Return [X, Y] of the center of cell containing provided text 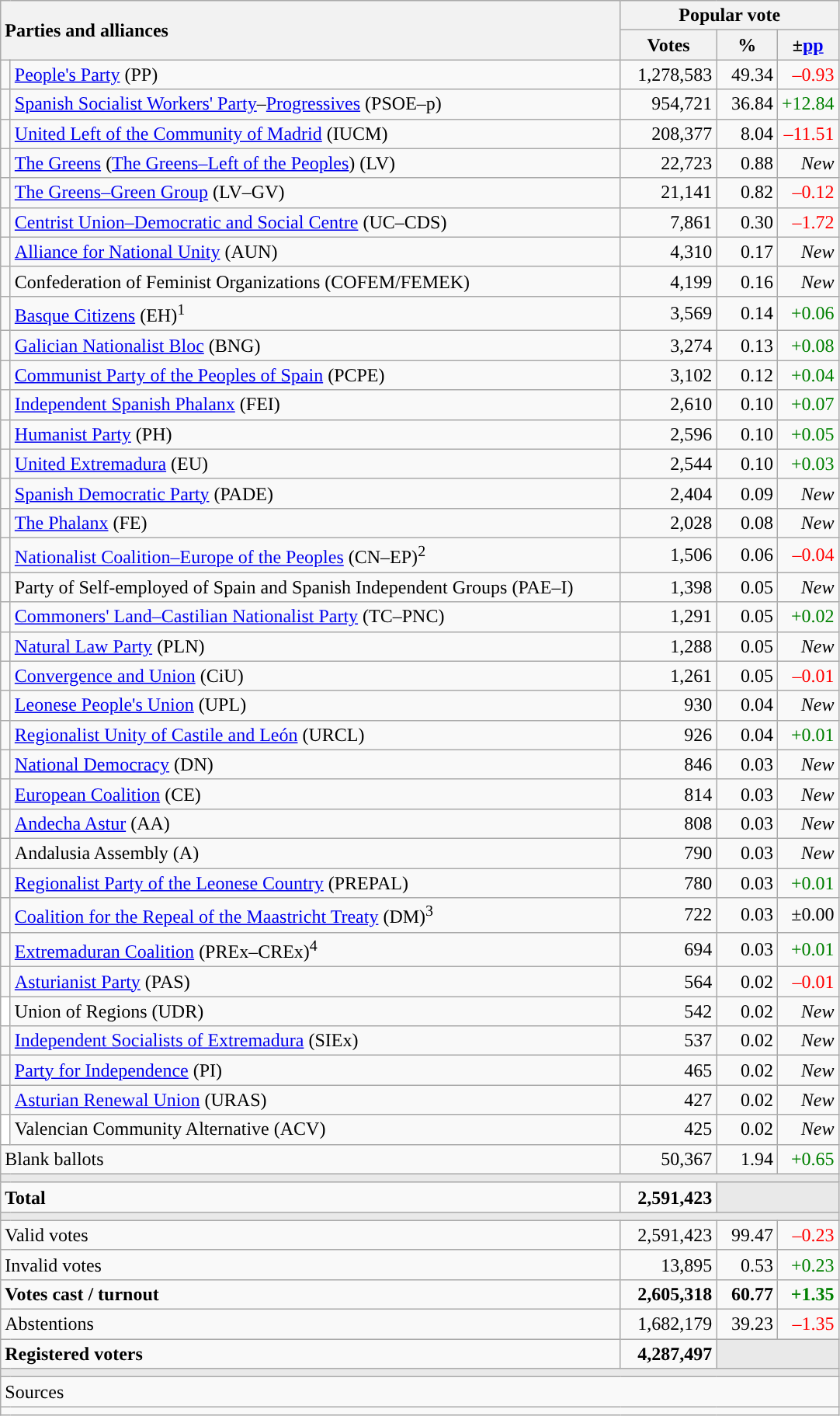
Union of Regions (UDR) [315, 1011]
208,377 [668, 134]
Alliance for National Unity (AUN) [315, 252]
Leonese People's Union (UPL) [315, 705]
846 [668, 764]
954,721 [668, 104]
780 [668, 883]
+0.03 [807, 464]
±0.00 [807, 915]
Asturianist Party (PAS) [315, 982]
49.34 [747, 75]
Extremaduran Coalition (PREx–CREx)4 [315, 949]
0.30 [747, 222]
Centrist Union–Democratic and Social Centre (UC–CDS) [315, 222]
930 [668, 705]
+12.84 [807, 104]
465 [668, 1070]
21,141 [668, 193]
Commoners' Land–Castilian Nationalist Party (TC–PNC) [315, 617]
European Coalition (CE) [315, 794]
0.09 [747, 493]
0.12 [747, 375]
60.77 [747, 1294]
Natural Law Party (PLN) [315, 646]
The Greens–Green Group (LV–GV) [315, 193]
0.17 [747, 252]
Convergence and Union (CiU) [315, 676]
Sources [419, 1392]
22,723 [668, 163]
Abstentions [311, 1324]
Regionalist Party of the Leonese Country (PREPAL) [315, 883]
Andecha Astur (AA) [315, 823]
Confederation of Feminist Organizations (COFEM/FEMEK) [315, 281]
1.94 [747, 1159]
1,278,583 [668, 75]
Communist Party of the Peoples of Spain (PCPE) [315, 375]
Asturian Renewal Union (URAS) [315, 1100]
–1.72 [807, 222]
+0.07 [807, 405]
0.13 [747, 346]
1,288 [668, 646]
1,682,179 [668, 1324]
3,274 [668, 346]
3,569 [668, 314]
±pp [807, 45]
3,102 [668, 375]
Spanish Democratic Party (PADE) [315, 493]
National Democracy (DN) [315, 764]
+0.65 [807, 1159]
+0.08 [807, 346]
+0.05 [807, 434]
0.14 [747, 314]
Parties and alliances [311, 30]
–1.35 [807, 1324]
36.84 [747, 104]
2,610 [668, 405]
790 [668, 853]
99.47 [747, 1235]
1,261 [668, 676]
–0.93 [807, 75]
0.53 [747, 1265]
2,404 [668, 493]
2,028 [668, 523]
0.16 [747, 281]
United Left of the Community of Madrid (IUCM) [315, 134]
Votes cast / turnout [311, 1294]
1,398 [668, 587]
The Phalanx (FE) [315, 523]
+0.23 [807, 1265]
+0.02 [807, 617]
0.82 [747, 193]
Popular vote [730, 16]
4,287,497 [668, 1354]
13,895 [668, 1265]
% [747, 45]
2,544 [668, 464]
808 [668, 823]
0.06 [747, 555]
2,596 [668, 434]
+0.04 [807, 375]
4,310 [668, 252]
Nationalist Coalition–Europe of the Peoples (CN–EP)2 [315, 555]
Regionalist Unity of Castile and León (URCL) [315, 735]
Coalition for the Repeal of the Maastricht Treaty (DM)3 [315, 915]
Basque Citizens (EH)1 [315, 314]
Invalid votes [311, 1265]
537 [668, 1041]
Valencian Community Alternative (ACV) [315, 1129]
7,861 [668, 222]
722 [668, 915]
Spanish Socialist Workers' Party–Progressives (PSOE–p) [315, 104]
Independent Socialists of Extremadura (SIEx) [315, 1041]
2,605,318 [668, 1294]
Votes [668, 45]
Andalusia Assembly (A) [315, 853]
Galician Nationalist Bloc (BNG) [315, 346]
Party for Independence (PI) [315, 1070]
+0.06 [807, 314]
1,291 [668, 617]
1,506 [668, 555]
Valid votes [311, 1235]
–11.51 [807, 134]
Blank ballots [311, 1159]
United Extremadura (EU) [315, 464]
Total [311, 1197]
Independent Spanish Phalanx (FEI) [315, 405]
425 [668, 1129]
814 [668, 794]
564 [668, 982]
39.23 [747, 1324]
926 [668, 735]
694 [668, 949]
427 [668, 1100]
+1.35 [807, 1294]
542 [668, 1011]
People's Party (PP) [315, 75]
Registered voters [311, 1354]
0.08 [747, 523]
–0.04 [807, 555]
The Greens (The Greens–Left of the Peoples) (LV) [315, 163]
Humanist Party (PH) [315, 434]
Party of Self-employed of Spain and Spanish Independent Groups (PAE–I) [315, 587]
8.04 [747, 134]
–0.23 [807, 1235]
50,367 [668, 1159]
4,199 [668, 281]
0.88 [747, 163]
–0.12 [807, 193]
